Detect which cell encompasses the target text, then output its [x, y] center coordinate. 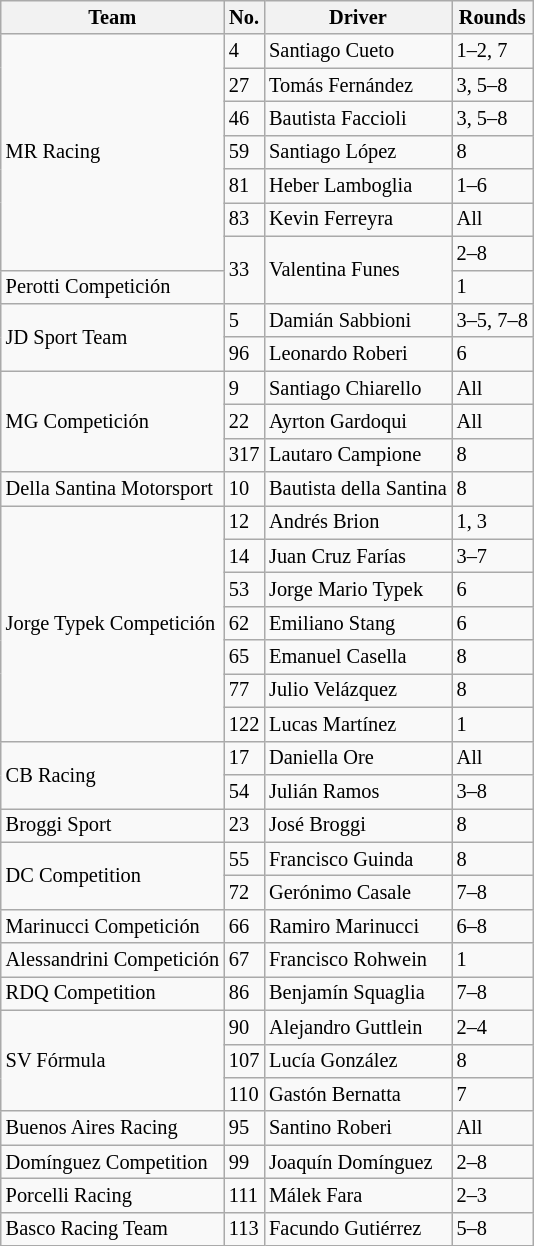
5–8 [492, 1229]
Jorge Typek Competición [112, 623]
1–6 [492, 186]
1–2, 7 [492, 51]
66 [244, 926]
Lucía González [358, 1061]
Benjamín Squaglia [358, 993]
2–4 [492, 1027]
3–7 [492, 556]
12 [244, 522]
SV Fórmula [112, 1060]
81 [244, 186]
111 [244, 1195]
Jorge Mario Typek [358, 589]
Francisco Rohwein [358, 960]
2–3 [492, 1195]
No. [244, 17]
14 [244, 556]
27 [244, 85]
113 [244, 1229]
Emanuel Casella [358, 657]
Ayrton Gardoqui [358, 421]
Alessandrini Competición [112, 960]
Broggi Sport [112, 825]
Basco Racing Team [112, 1229]
Emiliano Stang [358, 623]
110 [244, 1094]
95 [244, 1128]
CB Racing [112, 774]
Domínguez Competition [112, 1162]
107 [244, 1061]
Bautista della Santina [358, 489]
Valentina Funes [358, 270]
Joaquín Domínguez [358, 1162]
1, 3 [492, 522]
90 [244, 1027]
Bautista Faccioli [358, 118]
99 [244, 1162]
Heber Lamboglia [358, 186]
86 [244, 993]
Leonardo Roberi [358, 354]
Santiago López [358, 152]
Kevin Ferreyra [358, 219]
Santiago Cueto [358, 51]
53 [244, 589]
62 [244, 623]
Julio Velázquez [358, 690]
DC Competition [112, 876]
Málek Fara [358, 1195]
Gerónimo Casale [358, 892]
José Broggi [358, 825]
Daniella Ore [358, 758]
Santino Roberi [358, 1128]
67 [244, 960]
MR Racing [112, 152]
83 [244, 219]
54 [244, 791]
22 [244, 421]
Ramiro Marinucci [358, 926]
Marinucci Competición [112, 926]
Della Santina Motorsport [112, 489]
Damián Sabbioni [358, 320]
5 [244, 320]
46 [244, 118]
Tomás Fernández [358, 85]
Lautaro Campione [358, 455]
17 [244, 758]
122 [244, 724]
Perotti Competición [112, 287]
MG Competición [112, 422]
Juan Cruz Farías [358, 556]
Porcelli Racing [112, 1195]
3–5, 7–8 [492, 320]
Team [112, 17]
Facundo Gutiérrez [358, 1229]
72 [244, 892]
Francisco Guinda [358, 859]
96 [244, 354]
3–8 [492, 791]
Julián Ramos [358, 791]
Lucas Martínez [358, 724]
59 [244, 152]
Andrés Brion [358, 522]
317 [244, 455]
10 [244, 489]
Alejandro Guttlein [358, 1027]
RDQ Competition [112, 993]
33 [244, 270]
55 [244, 859]
Rounds [492, 17]
77 [244, 690]
7 [492, 1094]
Buenos Aires Racing [112, 1128]
23 [244, 825]
JD Sport Team [112, 336]
65 [244, 657]
Gastón Bernatta [358, 1094]
Driver [358, 17]
9 [244, 388]
Santiago Chiarello [358, 388]
4 [244, 51]
6–8 [492, 926]
